Scan for the cell matching the given text and deliver its (x, y) coordinate at center. 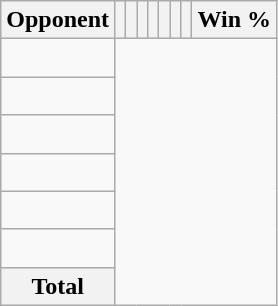
Total (58, 286)
Opponent (58, 20)
Win % (234, 20)
